Capture the cell that displays the provided text and extract its (x, y) central coordinate. 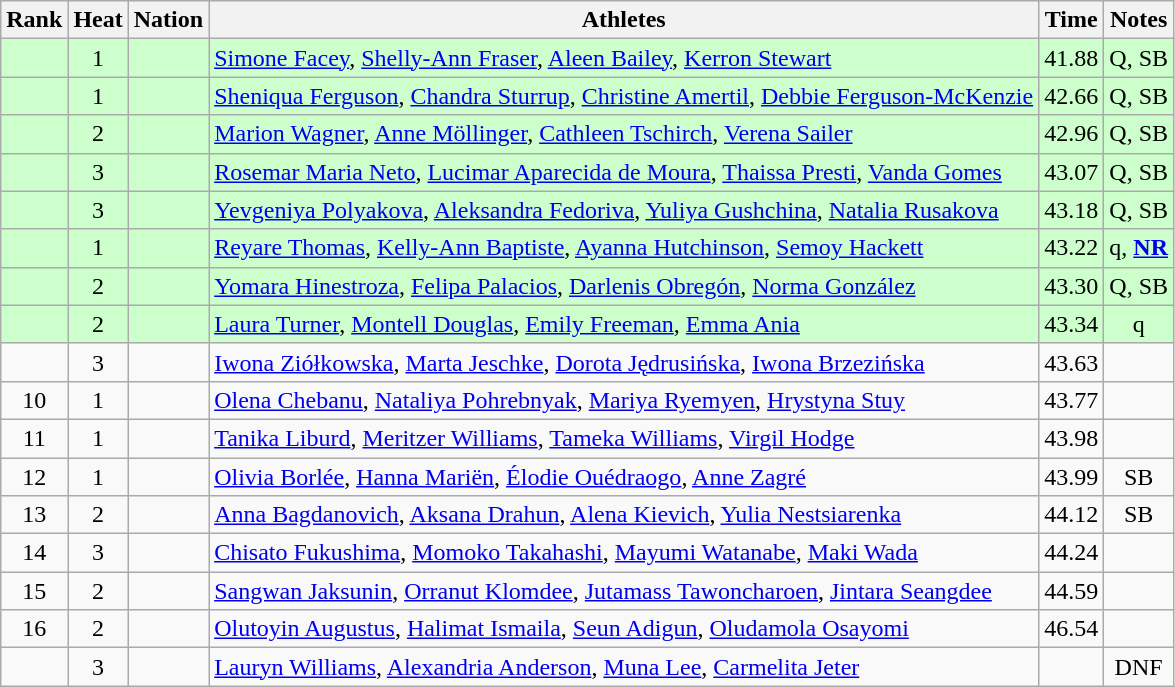
43.34 (1072, 324)
43.18 (1072, 210)
43.63 (1072, 362)
44.12 (1072, 515)
DNF (1139, 667)
43.22 (1072, 248)
43.99 (1072, 477)
Rosemar Maria Neto, Lucimar Aparecida de Moura, Thaissa Presti, Vanda Gomes (624, 172)
Olutoyin Augustus, Halimat Ismaila, Seun Adigun, Oludamola Osayomi (624, 629)
Heat (98, 20)
43.07 (1072, 172)
41.88 (1072, 58)
11 (34, 438)
10 (34, 400)
12 (34, 477)
Olena Chebanu, Nataliya Pohrebnyak, Mariya Ryemyen, Hrystyna Stuy (624, 400)
15 (34, 591)
Laura Turner, Montell Douglas, Emily Freeman, Emma Ania (624, 324)
Chisato Fukushima, Momoko Takahashi, Mayumi Watanabe, Maki Wada (624, 553)
q, NR (1139, 248)
Time (1072, 20)
43.77 (1072, 400)
16 (34, 629)
q (1139, 324)
Athletes (624, 20)
Rank (34, 20)
Lauryn Williams, Alexandria Anderson, Muna Lee, Carmelita Jeter (624, 667)
Simone Facey, Shelly-Ann Fraser, Aleen Bailey, Kerron Stewart (624, 58)
Olivia Borlée, Hanna Mariën, Élodie Ouédraogo, Anne Zagré (624, 477)
46.54 (1072, 629)
14 (34, 553)
44.24 (1072, 553)
Yevgeniya Polyakova, Aleksandra Fedoriva, Yuliya Gushchina, Natalia Rusakova (624, 210)
Sangwan Jaksunin, Orranut Klomdee, Jutamass Tawoncharoen, Jintara Seangdee (624, 591)
Sheniqua Ferguson, Chandra Sturrup, Christine Amertil, Debbie Ferguson-McKenzie (624, 96)
42.96 (1072, 134)
42.66 (1072, 96)
Notes (1139, 20)
43.30 (1072, 286)
13 (34, 515)
Tanika Liburd, Meritzer Williams, Tameka Williams, Virgil Hodge (624, 438)
Marion Wagner, Anne Möllinger, Cathleen Tschirch, Verena Sailer (624, 134)
43.98 (1072, 438)
Anna Bagdanovich, Aksana Drahun, Alena Kievich, Yulia Nestsiarenka (624, 515)
Yomara Hinestroza, Felipa Palacios, Darlenis Obregón, Norma González (624, 286)
Reyare Thomas, Kelly-Ann Baptiste, Ayanna Hutchinson, Semoy Hackett (624, 248)
Nation (168, 20)
Iwona Ziółkowska, Marta Jeschke, Dorota Jędrusińska, Iwona Brzezińska (624, 362)
44.59 (1072, 591)
